Return the [x, y] coordinate for the center point of the cell that contains the specified text.  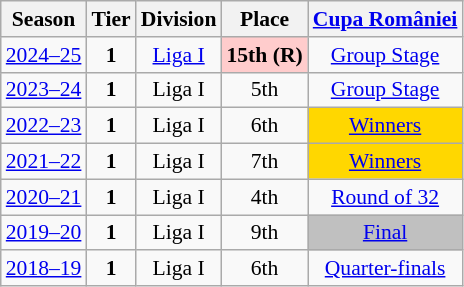
Cupa României [386, 19]
2022–23 [44, 126]
Final [386, 233]
Tier [110, 19]
2018–19 [44, 269]
2019–20 [44, 233]
2023–24 [44, 90]
2024–25 [44, 55]
4th [264, 197]
Quarter-finals [386, 269]
Place [264, 19]
7th [264, 162]
Division [179, 19]
Round of 32 [386, 197]
Season [44, 19]
2020–21 [44, 197]
5th [264, 90]
9th [264, 233]
2021–22 [44, 162]
15th (R) [264, 55]
